From the cell containing the given text, extract its center point as (x, y) coordinate. 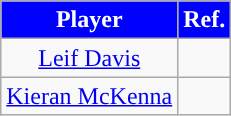
Player (90, 20)
Ref. (204, 20)
Leif Davis (90, 58)
Kieran McKenna (90, 96)
